Scan for the cell matching the given text and deliver its [x, y] coordinate at center. 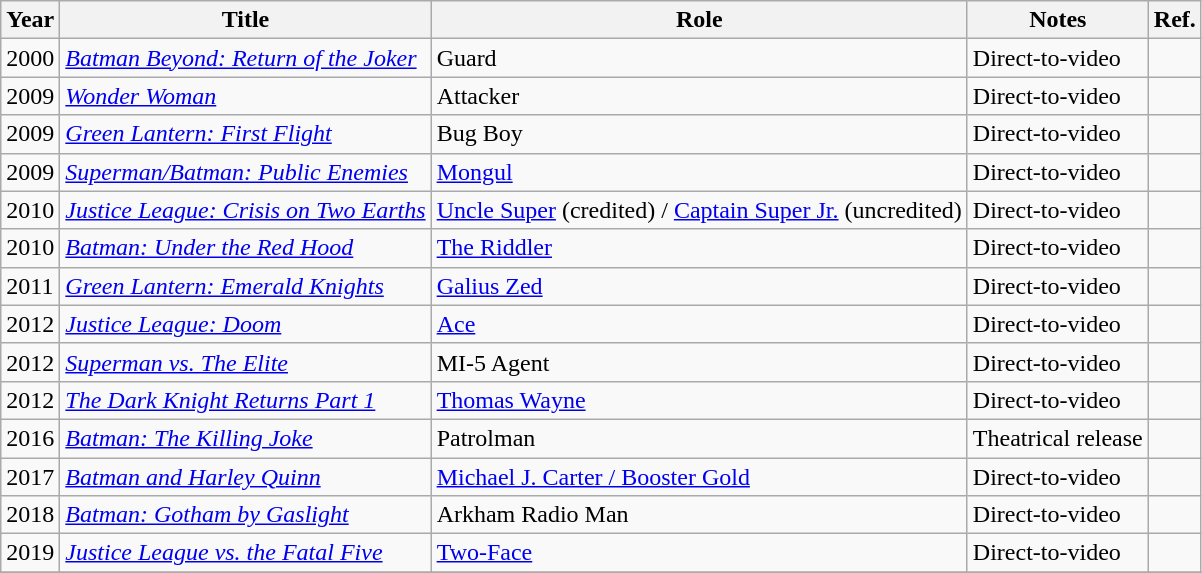
2000 [30, 58]
Uncle Super (credited) / Captain Super Jr. (uncredited) [699, 210]
2018 [30, 515]
Role [699, 20]
2017 [30, 477]
MI-5 Agent [699, 362]
Year [30, 20]
Ace [699, 324]
Ref. [1174, 20]
Batman and Harley Quinn [246, 477]
Green Lantern: First Flight [246, 134]
Title [246, 20]
Batman Beyond: Return of the Joker [246, 58]
Batman: The Killing Joke [246, 438]
Superman/Batman: Public Enemies [246, 172]
Justice League: Doom [246, 324]
Superman vs. The Elite [246, 362]
Arkham Radio Man [699, 515]
Galius Zed [699, 286]
Justice League: Crisis on Two Earths [246, 210]
Patrolman [699, 438]
Guard [699, 58]
Justice League vs. the Fatal Five [246, 553]
Thomas Wayne [699, 400]
The Riddler [699, 248]
Wonder Woman [246, 96]
Two-Face [699, 553]
2011 [30, 286]
Bug Boy [699, 134]
Notes [1058, 20]
The Dark Knight Returns Part 1 [246, 400]
Michael J. Carter / Booster Gold [699, 477]
2016 [30, 438]
2019 [30, 553]
Green Lantern: Emerald Knights [246, 286]
Attacker [699, 96]
Batman: Under the Red Hood [246, 248]
Batman: Gotham by Gaslight [246, 515]
Mongul [699, 172]
Theatrical release [1058, 438]
